Search for the cell housing the specified text and yield its (X, Y) center coordinate. 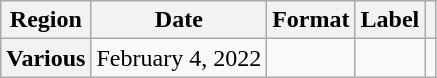
Format (311, 20)
Date (179, 20)
Label (390, 20)
Various (46, 58)
Region (46, 20)
February 4, 2022 (179, 58)
